Extract the [x, y] coordinate from the center of the cell holding the provided text.  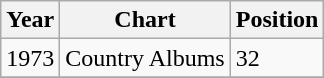
Year [30, 20]
32 [277, 58]
1973 [30, 58]
Chart [145, 20]
Country Albums [145, 58]
Position [277, 20]
